Identify which cell holds the provided text, then report its [x, y] central coordinate. 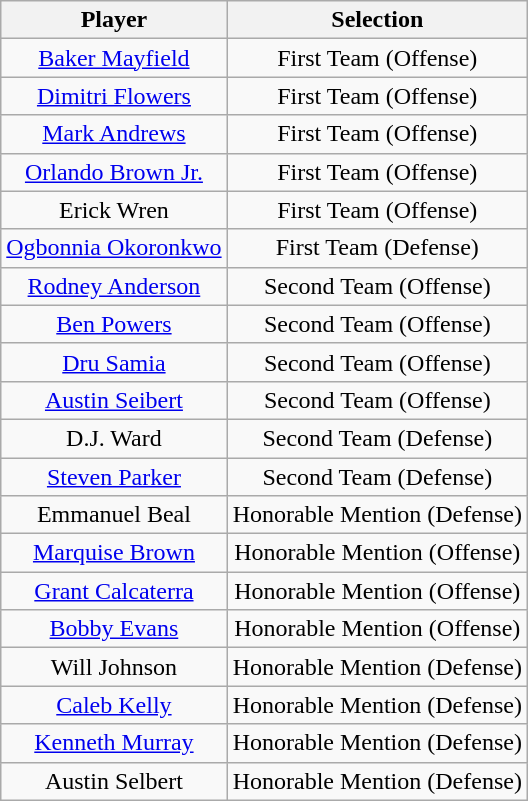
Orlando Brown Jr. [114, 172]
Player [114, 20]
Marquise Brown [114, 553]
Grant Calcaterra [114, 591]
Emmanuel Beal [114, 515]
Dru Samia [114, 362]
Baker Mayfield [114, 58]
Ben Powers [114, 324]
Austin Selbert [114, 781]
Rodney Anderson [114, 286]
Ogbonnia Okoronkwo [114, 248]
Austin Seibert [114, 400]
Will Johnson [114, 667]
Kenneth Murray [114, 743]
D.J. Ward [114, 438]
Caleb Kelly [114, 705]
Dimitri Flowers [114, 96]
First Team (Defense) [377, 248]
Erick Wren [114, 210]
Selection [377, 20]
Steven Parker [114, 477]
Mark Andrews [114, 134]
Bobby Evans [114, 629]
